Capture the cell that displays the provided text and extract its [x, y] central coordinate. 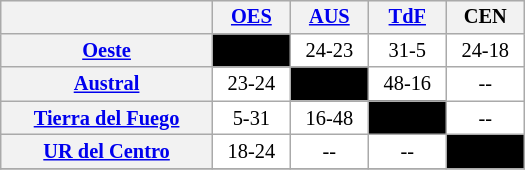
TdF [407, 17]
5-31 [251, 118]
OES [251, 17]
31-5 [407, 51]
16-48 [329, 118]
AUS [329, 17]
48-16 [407, 84]
UR del Centro [107, 152]
24-23 [329, 51]
Austral [107, 84]
Tierra del Fuego [107, 118]
23-24 [251, 84]
Oeste [107, 51]
18-24 [251, 152]
CEN [485, 17]
24-18 [485, 51]
